Scan for the cell matching the given text and deliver its (x, y) coordinate at center. 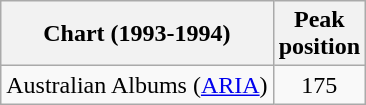
Peakposition (319, 34)
Chart (1993-1994) (137, 34)
175 (319, 85)
Australian Albums (ARIA) (137, 85)
